Provide the (X, Y) coordinate of the cell's center where the given text is located.  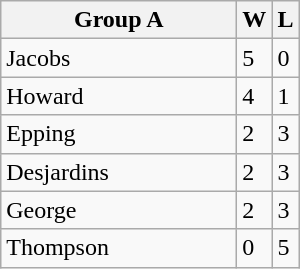
George (119, 210)
4 (254, 96)
1 (286, 96)
Epping (119, 134)
Group A (119, 20)
Desjardins (119, 172)
Jacobs (119, 58)
L (286, 20)
Howard (119, 96)
Thompson (119, 248)
W (254, 20)
